Identify which cell holds the provided text, then report its [x, y] central coordinate. 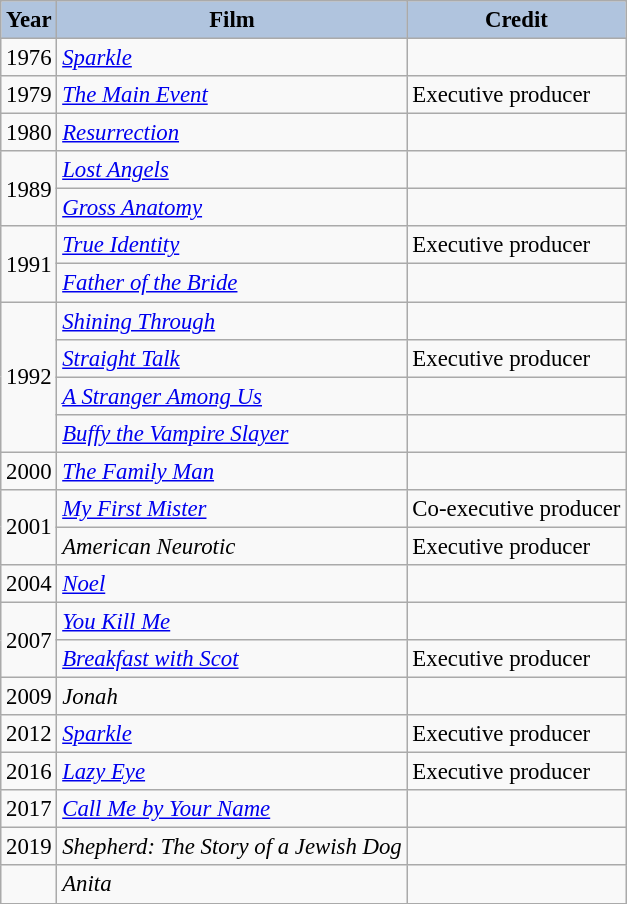
2012 [29, 734]
Lost Angels [232, 170]
Breakfast with Scot [232, 659]
2009 [29, 697]
Gross Anatomy [232, 208]
True Identity [232, 245]
Co-executive producer [516, 509]
1980 [29, 133]
2000 [29, 471]
Straight Talk [232, 358]
1991 [29, 264]
Year [29, 20]
2004 [29, 584]
American Neurotic [232, 546]
The Family Man [232, 471]
Credit [516, 20]
A Stranger Among Us [232, 396]
2007 [29, 640]
Father of the Bride [232, 283]
2019 [29, 847]
2016 [29, 772]
Anita [232, 885]
1992 [29, 377]
1976 [29, 58]
Jonah [232, 697]
My First Mister [232, 509]
Buffy the Vampire Slayer [232, 433]
2017 [29, 809]
1989 [29, 188]
Lazy Eye [232, 772]
Shepherd: The Story of a Jewish Dog [232, 847]
Noel [232, 584]
Resurrection [232, 133]
You Kill Me [232, 621]
Film [232, 20]
Shining Through [232, 321]
The Main Event [232, 95]
Call Me by Your Name [232, 809]
1979 [29, 95]
2001 [29, 528]
